Output the [x, y] coordinate of the center of the cell containing the given text.  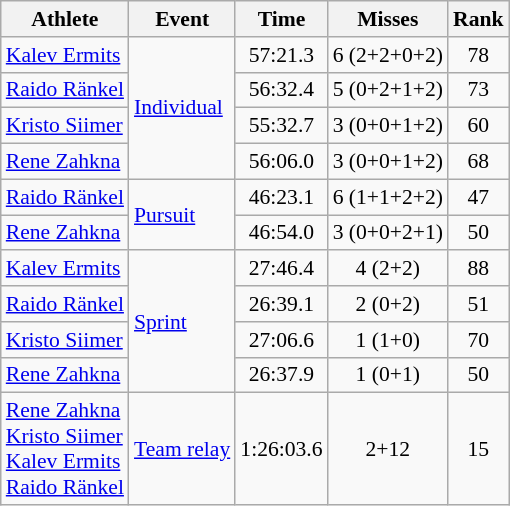
Misses [388, 19]
26:39.1 [281, 304]
2 (0+2) [388, 304]
15 [478, 449]
2+12 [388, 449]
26:37.9 [281, 375]
68 [478, 162]
46:23.1 [281, 197]
27:46.4 [281, 269]
Pursuit [182, 214]
56:32.4 [281, 90]
Team relay [182, 449]
Rank [478, 19]
Sprint [182, 322]
Time [281, 19]
46:54.0 [281, 233]
Athlete [65, 19]
55:32.7 [281, 126]
6 (1+1+2+2) [388, 197]
5 (0+2+1+2) [388, 90]
Event [182, 19]
47 [478, 197]
88 [478, 269]
1 (0+1) [388, 375]
6 (2+2+0+2) [388, 55]
4 (2+2) [388, 269]
Individual [182, 108]
57:21.3 [281, 55]
27:06.6 [281, 340]
56:06.0 [281, 162]
78 [478, 55]
3 (0+0+2+1) [388, 233]
73 [478, 90]
Rene ZahknaKristo SiimerKalev ErmitsRaido Ränkel [65, 449]
60 [478, 126]
70 [478, 340]
1:26:03.6 [281, 449]
51 [478, 304]
1 (1+0) [388, 340]
